Capture the cell that displays the provided text and extract its (x, y) central coordinate. 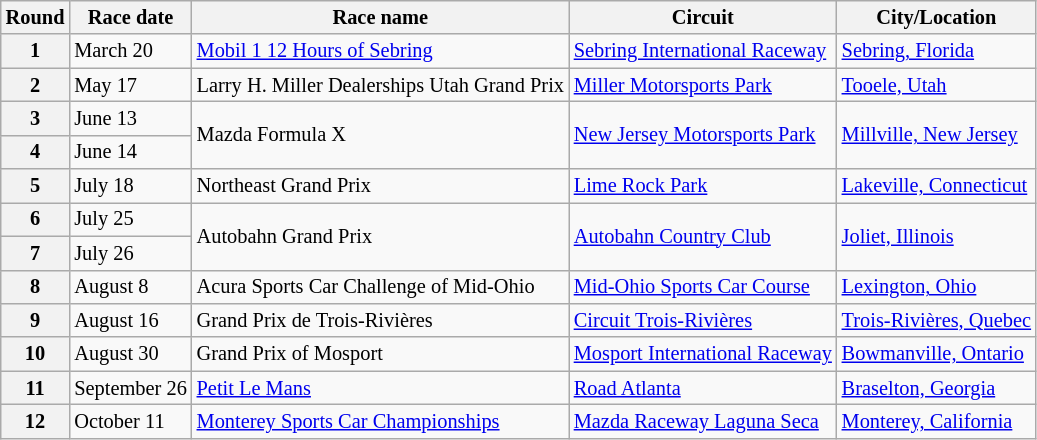
7 (36, 253)
Mobil 1 12 Hours of Sebring (380, 51)
3 (36, 118)
Mosport International Raceway (703, 354)
New Jersey Motorsports Park (703, 134)
Trois-Rivières, Quebec (936, 320)
City/Location (936, 17)
Acura Sports Car Challenge of Mid-Ohio (380, 287)
Braselton, Georgia (936, 388)
Miller Motorsports Park (703, 85)
September 26 (130, 388)
Mid-Ohio Sports Car Course (703, 287)
Grand Prix de Trois-Rivières (380, 320)
June 13 (130, 118)
Autobahn Grand Prix (380, 236)
Race date (130, 17)
4 (36, 152)
Race name (380, 17)
March 20 (130, 51)
8 (36, 287)
Lime Rock Park (703, 186)
Autobahn Country Club (703, 236)
June 14 (130, 152)
May 17 (130, 85)
July 26 (130, 253)
2 (36, 85)
July 25 (130, 219)
Sebring, Florida (936, 51)
Round (36, 17)
Lakeville, Connecticut (936, 186)
6 (36, 219)
Bowmanville, Ontario (936, 354)
August 8 (130, 287)
10 (36, 354)
Grand Prix of Mosport (380, 354)
August 16 (130, 320)
October 11 (130, 421)
11 (36, 388)
Joliet, Illinois (936, 236)
Monterey, California (936, 421)
Northeast Grand Prix (380, 186)
Petit Le Mans (380, 388)
5 (36, 186)
July 18 (130, 186)
Lexington, Ohio (936, 287)
Monterey Sports Car Championships (380, 421)
Larry H. Miller Dealerships Utah Grand Prix (380, 85)
Road Atlanta (703, 388)
Circuit Trois-Rivières (703, 320)
Mazda Raceway Laguna Seca (703, 421)
Circuit (703, 17)
12 (36, 421)
Millville, New Jersey (936, 134)
Tooele, Utah (936, 85)
9 (36, 320)
August 30 (130, 354)
Mazda Formula X (380, 134)
1 (36, 51)
Sebring International Raceway (703, 51)
